Output the [x, y] coordinate of the center of the cell containing the given text.  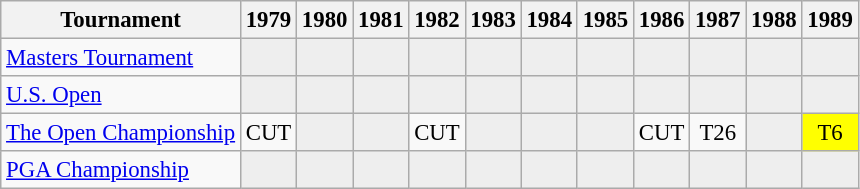
PGA Championship [121, 170]
1986 [661, 20]
1982 [437, 20]
1980 [325, 20]
Tournament [121, 20]
1985 [605, 20]
1979 [268, 20]
U.S. Open [121, 95]
1981 [381, 20]
1983 [493, 20]
1988 [774, 20]
T26 [718, 133]
The Open Championship [121, 133]
1987 [718, 20]
T6 [830, 133]
Masters Tournament [121, 58]
1989 [830, 20]
1984 [549, 20]
